Search for the cell housing the specified text and yield its [X, Y] center coordinate. 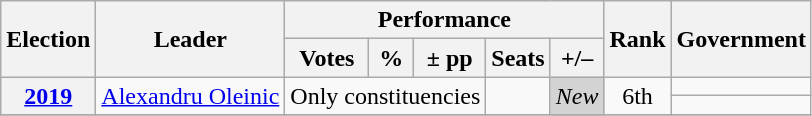
6th [638, 96]
% [392, 58]
Votes [327, 58]
New [577, 96]
Government [741, 39]
Alexandru Oleinic [190, 96]
Election [48, 39]
+/– [577, 58]
± pp [449, 58]
Only constituencies [386, 96]
2019 [48, 96]
Performance [444, 20]
Leader [190, 39]
Seats [518, 58]
Rank [638, 39]
